Pinpoint the cell where the given text exists, returning its (X, Y) midpoint coordinate. 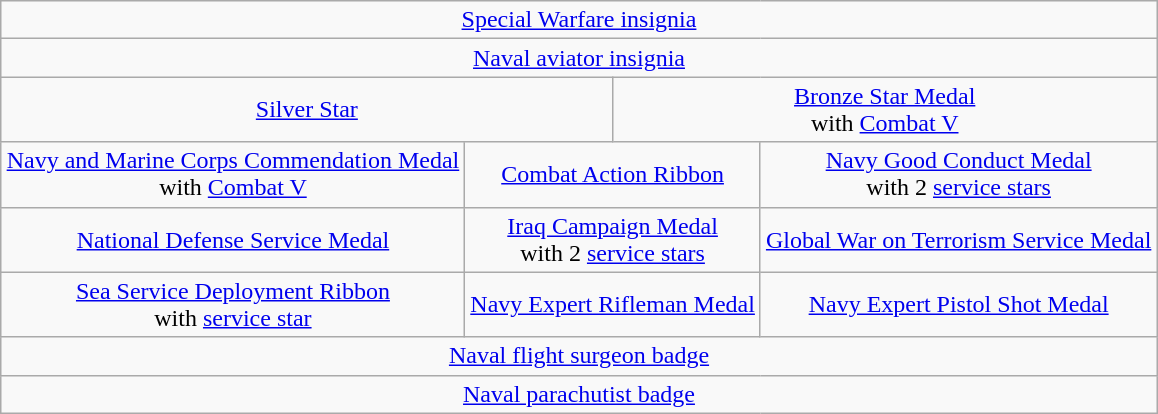
Navy Expert Rifleman Medal (613, 304)
Navy Expert Pistol Shot Medal (958, 304)
Navy Good Conduct Medalwith 2 service stars (958, 174)
Sea Service Deployment Ribbonwith service star (233, 304)
Navy and Marine Corps Commendation Medalwith Combat V (233, 174)
Iraq Campaign Medalwith 2 service stars (613, 240)
Naval aviator insignia (579, 58)
Combat Action Ribbon (613, 174)
Bronze Star Medalwith Combat V (885, 110)
Special Warfare insignia (579, 20)
Silver Star (306, 110)
National Defense Service Medal (233, 240)
Naval parachutist badge (579, 394)
Global War on Terrorism Service Medal (958, 240)
Naval flight surgeon badge (579, 356)
